Locate the cell with the specified text and output its (x, y) center coordinate. 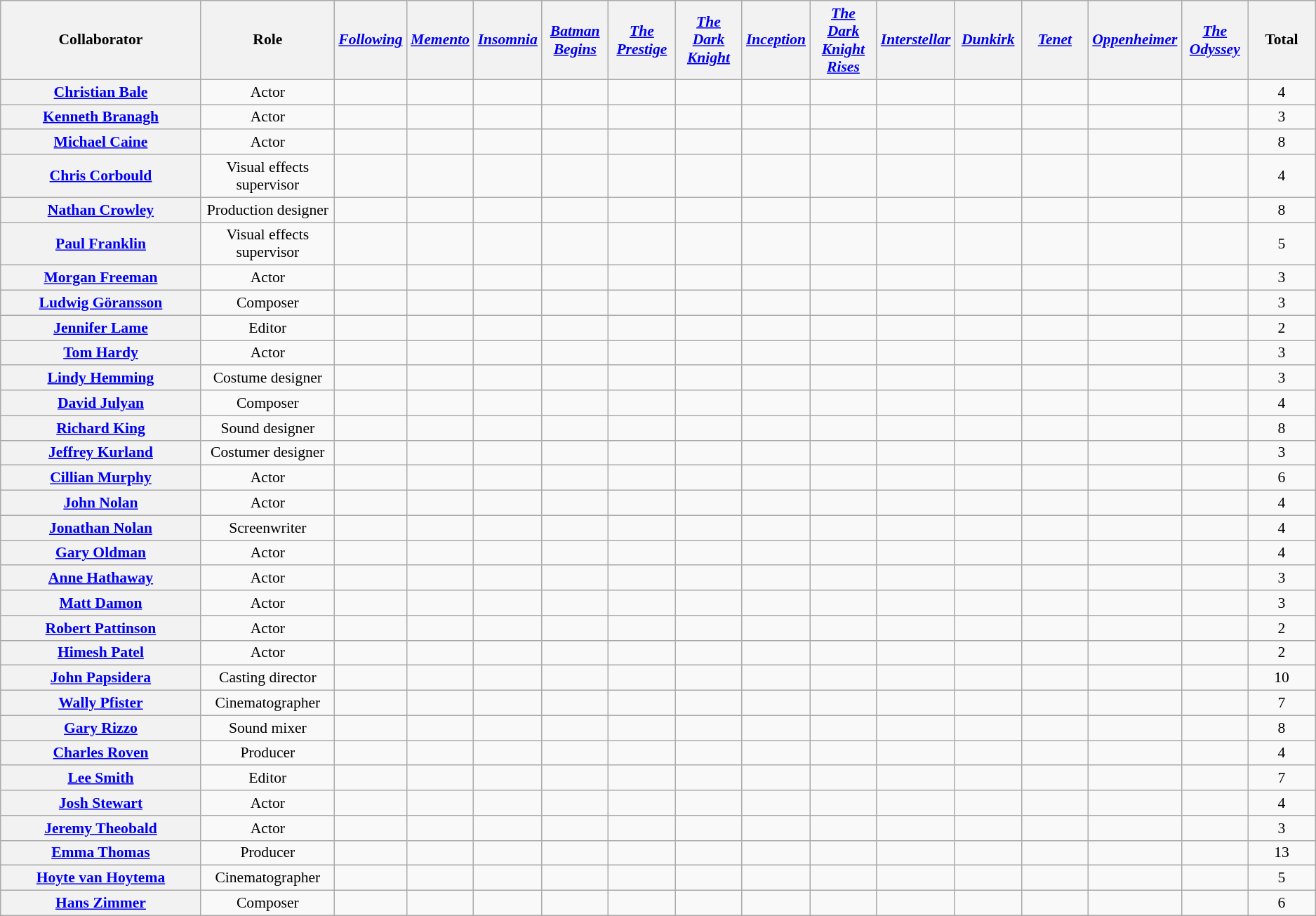
Lindy Hemming (101, 378)
The Prestige (642, 40)
Oppenheimer (1134, 40)
Interstellar (915, 40)
Josh Stewart (101, 803)
Lee Smith (101, 778)
Wally Pfister (101, 703)
Chris Corbould (101, 175)
David Julyan (101, 403)
Costume designer (267, 378)
Tenet (1054, 40)
Emma Thomas (101, 853)
Charles Roven (101, 753)
The Dark Knight Rises (844, 40)
Costumer designer (267, 453)
Ludwig Göransson (101, 303)
Casting director (267, 678)
10 (1282, 678)
Kenneth Branagh (101, 117)
Gary Oldman (101, 553)
Nathan Crowley (101, 210)
Inception (776, 40)
Morgan Freeman (101, 278)
Batman Begins (576, 40)
Total (1282, 40)
Production designer (267, 210)
Role (267, 40)
Jeremy Theobald (101, 828)
Jonathan Nolan (101, 528)
Hans Zimmer (101, 903)
Gary Rizzo (101, 728)
13 (1282, 853)
Collaborator (101, 40)
Cillian Murphy (101, 478)
Following (371, 40)
Anne Hathaway (101, 578)
Matt Damon (101, 603)
Memento (440, 40)
John Nolan (101, 503)
The Odyssey (1214, 40)
Tom Hardy (101, 353)
Richard King (101, 428)
John Papsidera (101, 678)
Dunkirk (988, 40)
Sound designer (267, 428)
Insomnia (508, 40)
Christian Bale (101, 92)
Michael Caine (101, 142)
Himesh Patel (101, 653)
Robert Pattinson (101, 628)
The Dark Knight (709, 40)
Paul Franklin (101, 244)
Hoyte van Hoytema (101, 878)
Sound mixer (267, 728)
Jennifer Lame (101, 328)
Jeffrey Kurland (101, 453)
Screenwriter (267, 528)
